Capture the cell that displays the provided text and extract its (x, y) central coordinate. 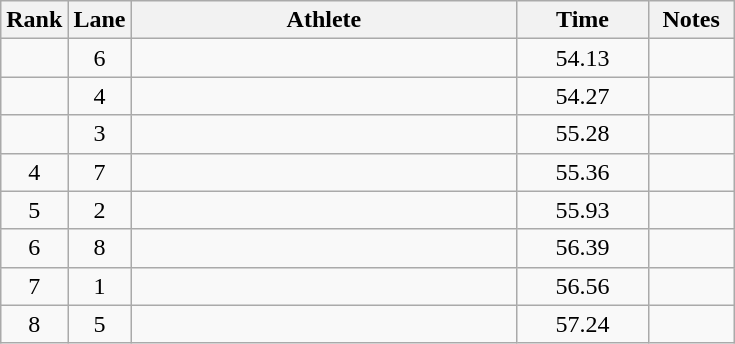
56.39 (582, 248)
1 (100, 286)
Athlete (324, 20)
55.36 (582, 172)
57.24 (582, 324)
55.93 (582, 210)
Lane (100, 20)
56.56 (582, 286)
2 (100, 210)
3 (100, 134)
Notes (691, 20)
Rank (34, 20)
55.28 (582, 134)
Time (582, 20)
54.27 (582, 96)
54.13 (582, 58)
